Determine the [X, Y] coordinate at the center of the cell enclosing the given text.  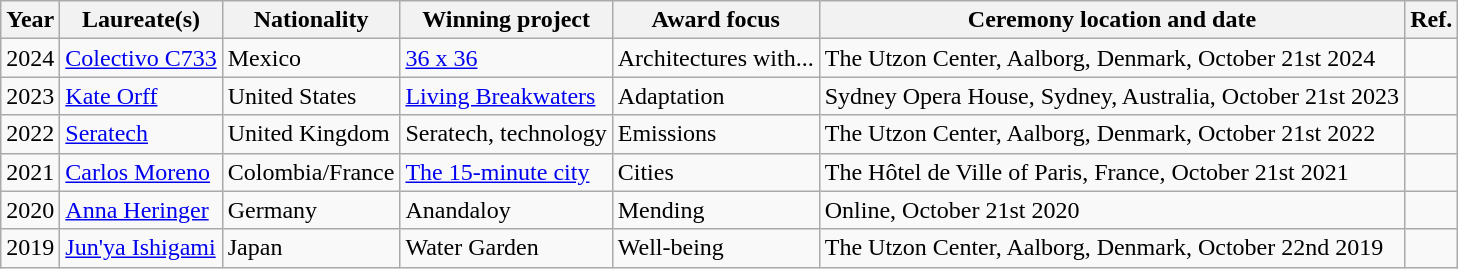
Sydney Opera House, Sydney, Australia, October 21st 2023 [1112, 96]
Mending [716, 210]
Seratech [141, 134]
Water Garden [506, 248]
The 15-minute city [506, 172]
2023 [30, 96]
2020 [30, 210]
Laureate(s) [141, 20]
Kate Orff [141, 96]
2021 [30, 172]
The Utzon Center, Aalborg, Denmark, October 22nd 2019 [1112, 248]
Nationality [311, 20]
Colectivo C733 [141, 58]
Ref. [1432, 20]
The Utzon Center, Aalborg, Denmark, October 21st 2022 [1112, 134]
Germany [311, 210]
Japan [311, 248]
Mexico [311, 58]
United States [311, 96]
Emissions [716, 134]
Adaptation [716, 96]
Jun'ya Ishigami [141, 248]
Year [30, 20]
United Kingdom [311, 134]
Carlos Moreno [141, 172]
Seratech, technology [506, 134]
The Utzon Center, Aalborg, Denmark, October 21st 2024 [1112, 58]
2022 [30, 134]
Anandaloy [506, 210]
Cities [716, 172]
Architectures with... [716, 58]
Anna Heringer [141, 210]
Award focus [716, 20]
The Hôtel de Ville of Paris, France, October 21st 2021 [1112, 172]
Ceremony location and date [1112, 20]
Well-being [716, 248]
Winning project [506, 20]
36 x 36 [506, 58]
Colombia/France [311, 172]
2024 [30, 58]
Living Breakwaters [506, 96]
2019 [30, 248]
Online, October 21st 2020 [1112, 210]
